Return (X, Y) of the center of cell containing provided text 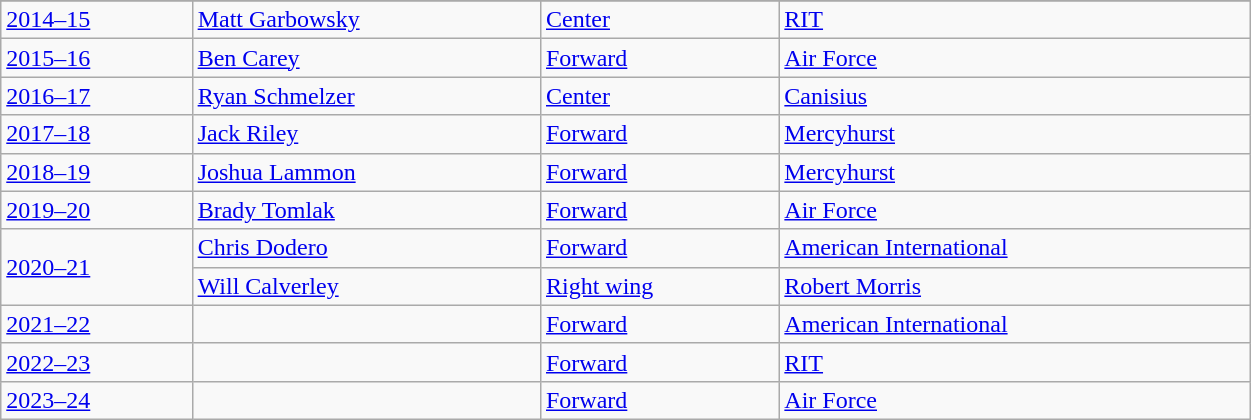
Matt Garbowsky (366, 20)
2017–18 (96, 134)
2015–16 (96, 58)
Ryan Schmelzer (366, 96)
Jack Riley (366, 134)
2014–15 (96, 20)
Brady Tomlak (366, 210)
2018–19 (96, 172)
Canisius (1015, 96)
2016–17 (96, 96)
Robert Morris (1015, 286)
2021–22 (96, 324)
2022–23 (96, 362)
Chris Dodero (366, 248)
Ben Carey (366, 58)
Joshua Lammon (366, 172)
2020–21 (96, 267)
2023–24 (96, 400)
Will Calverley (366, 286)
2019–20 (96, 210)
Right wing (659, 286)
